Scan for the cell matching the given text and deliver its [X, Y] coordinate at center. 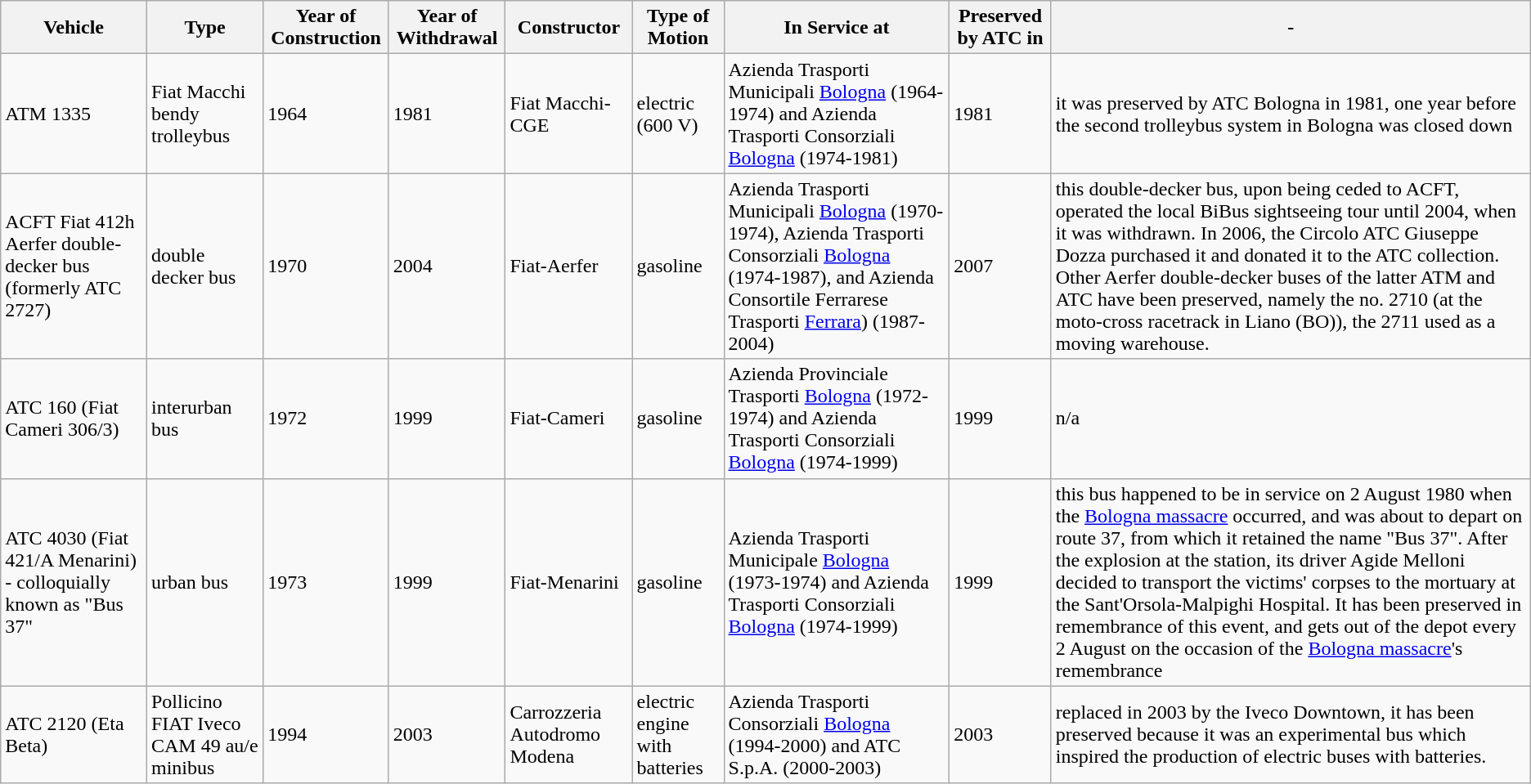
In Service at [837, 28]
Carrozzeria Autodromo Modena [569, 734]
Year of Construction [326, 28]
Vehicle [74, 28]
Constructor [569, 28]
ATC 2120 (Eta Beta) [74, 734]
Pollicino FIAT Iveco CAM 49 au/e minibus [204, 734]
Azienda Trasporti Municipale Bologna (1973-1974) and Azienda Trasporti Consorziali Bologna (1974-1999) [837, 582]
Type of Motion [678, 28]
1994 [326, 734]
Fiat-Aerfer [569, 267]
interurban bus [204, 419]
Fiat Macchi bendy trolleybus [204, 114]
2004 [447, 267]
Fiat-Cameri [569, 419]
n/a [1291, 419]
1973 [326, 582]
ATC 4030 (Fiat 421/A Menarini) - colloquially known as "Bus 37" [74, 582]
it was preserved by ATC Bologna in 1981, one year before the second trolleybus system in Bologna was closed down [1291, 114]
double decker bus [204, 267]
electric (600 V) [678, 114]
Azienda Provinciale Trasporti Bologna (1972-1974) and Azienda Trasporti Consorziali Bologna (1974-1999) [837, 419]
Type [204, 28]
electric engine with batteries [678, 734]
urban bus [204, 582]
Year of Withdrawal [447, 28]
ATM 1335 [74, 114]
1970 [326, 267]
Fiat Macchi-CGE [569, 114]
Fiat-Menarini [569, 582]
Azienda Trasporti Municipali Bologna (1964-1974) and Azienda Trasporti Consorziali Bologna (1974-1981) [837, 114]
ATC 160 (Fiat Cameri 306/3) [74, 419]
1964 [326, 114]
- [1291, 28]
Preserved by ATC in [1000, 28]
2007 [1000, 267]
1972 [326, 419]
Azienda Trasporti Consorziali Bologna (1994-2000) and ATC S.p.A. (2000-2003) [837, 734]
ACFT Fiat 412h Aerfer double-decker bus (formerly ATC 2727) [74, 267]
